Extract the [x, y] coordinate from the center of the cell holding the provided text.  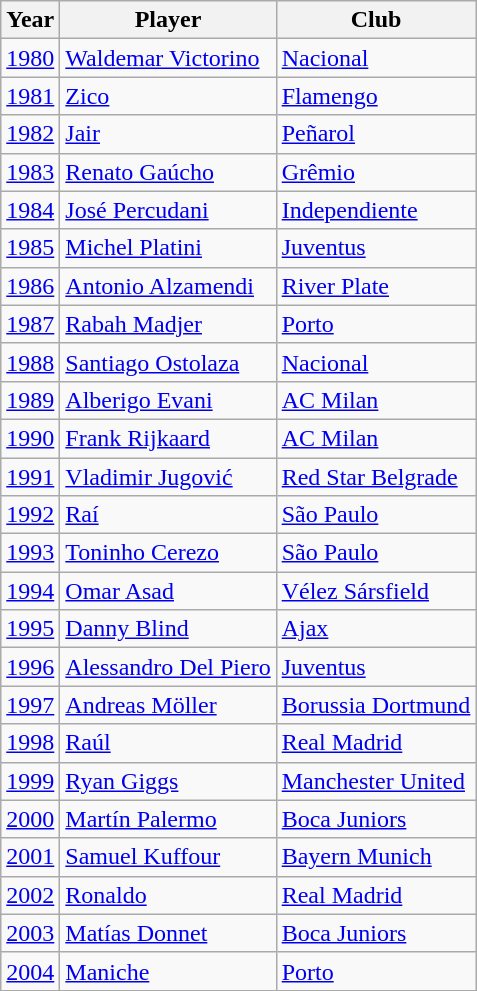
Peñarol [376, 134]
Red Star Belgrade [376, 477]
2003 [30, 933]
Andreas Möller [168, 705]
Club [376, 20]
1985 [30, 248]
1992 [30, 515]
Independiente [376, 210]
Santiago Ostolaza [168, 362]
1981 [30, 96]
Year [30, 20]
Alberigo Evani [168, 400]
Ajax [376, 629]
1984 [30, 210]
Vélez Sársfield [376, 591]
2004 [30, 971]
Manchester United [376, 781]
2002 [30, 895]
Rabah Madjer [168, 324]
Matías Donnet [168, 933]
Danny Blind [168, 629]
1982 [30, 134]
Renato Gaúcho [168, 172]
Grêmio [376, 172]
Raí [168, 515]
1983 [30, 172]
2000 [30, 819]
Player [168, 20]
1994 [30, 591]
Maniche [168, 971]
1996 [30, 667]
Martín Palermo [168, 819]
Toninho Cerezo [168, 553]
1995 [30, 629]
Flamengo [376, 96]
1987 [30, 324]
Michel Platini [168, 248]
Ryan Giggs [168, 781]
1998 [30, 743]
Jair [168, 134]
1997 [30, 705]
Alessandro Del Piero [168, 667]
Samuel Kuffour [168, 857]
1993 [30, 553]
1980 [30, 58]
1999 [30, 781]
1990 [30, 438]
Bayern Munich [376, 857]
Frank Rijkaard [168, 438]
Vladimir Jugović [168, 477]
Raúl [168, 743]
1991 [30, 477]
Zico [168, 96]
Omar Asad [168, 591]
Borussia Dortmund [376, 705]
Waldemar Victorino [168, 58]
Ronaldo [168, 895]
1988 [30, 362]
José Percudani [168, 210]
Antonio Alzamendi [168, 286]
1989 [30, 400]
1986 [30, 286]
River Plate [376, 286]
2001 [30, 857]
